Extract the [X, Y] coordinate from the center of the cell holding the provided text.  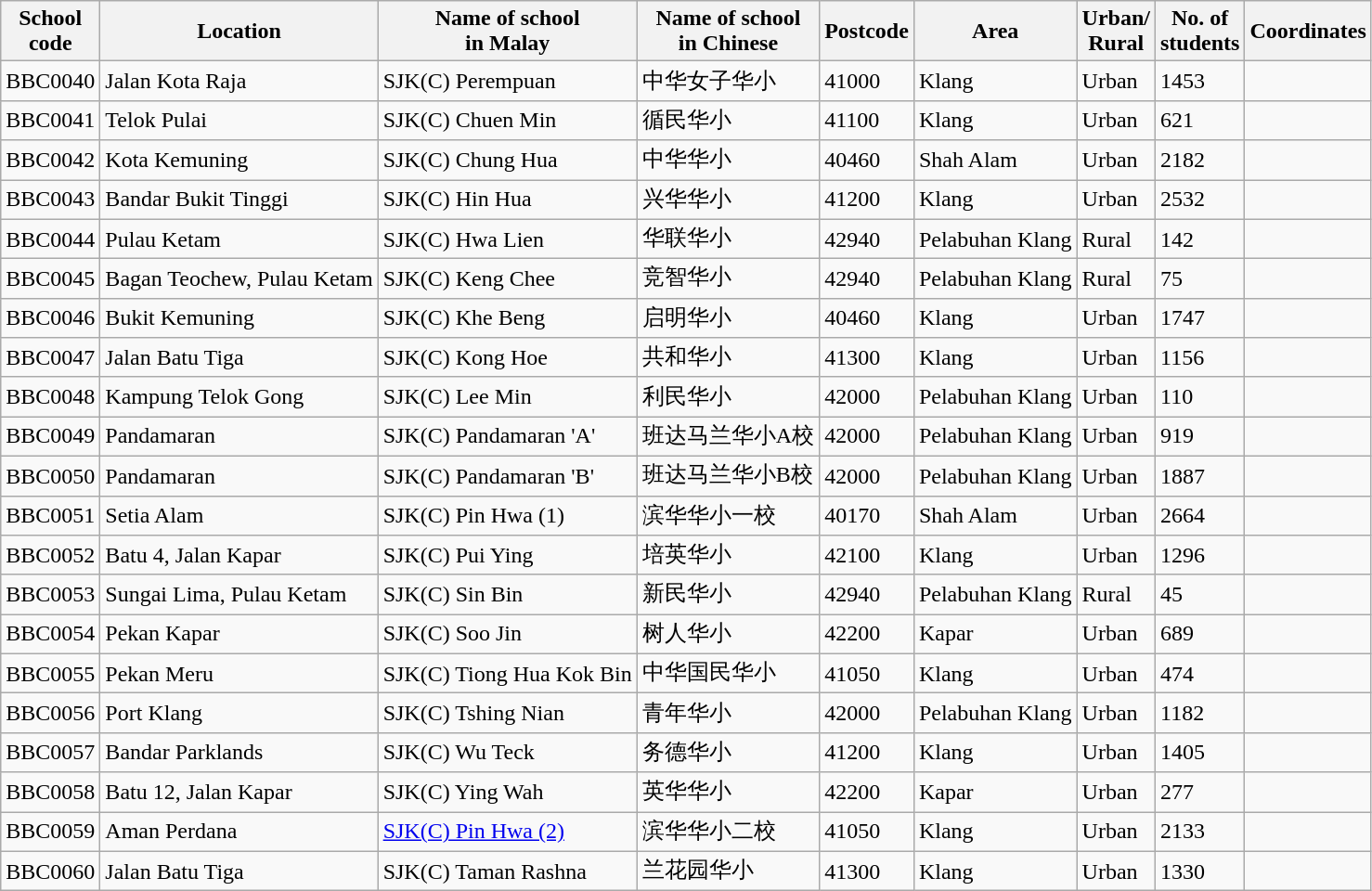
BBC0045 [50, 278]
SJK(C) Kong Hoe [507, 358]
共和华小 [728, 358]
Name of schoolin Malay [507, 32]
40170 [867, 516]
1182 [1199, 713]
Bagan Teochew, Pulau Ketam [239, 278]
1156 [1199, 358]
Bukit Kemuning [239, 317]
BBC0051 [50, 516]
689 [1199, 635]
BBC0056 [50, 713]
2532 [1199, 200]
1405 [1199, 752]
华联华小 [728, 239]
班达马兰华小A校 [728, 436]
Port Klang [239, 713]
BBC0058 [50, 793]
No. ofstudents [1199, 32]
新民华小 [728, 594]
1747 [1199, 317]
SJK(C) Perempuan [507, 82]
SJK(C) Tiong Hua Kok Bin [507, 674]
142 [1199, 239]
SJK(C) Keng Chee [507, 278]
BBC0053 [50, 594]
BBC0057 [50, 752]
BBC0050 [50, 475]
SJK(C) Lee Min [507, 397]
42100 [867, 555]
SJK(C) Tshing Nian [507, 713]
竞智华小 [728, 278]
SJK(C) Hwa Lien [507, 239]
Pekan Meru [239, 674]
务德华小 [728, 752]
Urban/Rural [1116, 32]
BBC0052 [50, 555]
BBC0040 [50, 82]
班达马兰华小B校 [728, 475]
BBC0049 [50, 436]
SJK(C) Wu Teck [507, 752]
Kampung Telok Gong [239, 397]
兴华华小 [728, 200]
621 [1199, 121]
2664 [1199, 516]
BBC0044 [50, 239]
41000 [867, 82]
Batu 12, Jalan Kapar [239, 793]
1453 [1199, 82]
兰花园华小 [728, 871]
BBC0047 [50, 358]
2182 [1199, 160]
Telok Pulai [239, 121]
中华国民华小 [728, 674]
Location [239, 32]
SJK(C) Chuen Min [507, 121]
SJK(C) Ying Wah [507, 793]
SJK(C) Chung Hua [507, 160]
SJK(C) Pin Hwa (2) [507, 832]
Setia Alam [239, 516]
树人华小 [728, 635]
Batu 4, Jalan Kapar [239, 555]
Pekan Kapar [239, 635]
277 [1199, 793]
启明华小 [728, 317]
BBC0046 [50, 317]
Sungai Lima, Pulau Ketam [239, 594]
利民华小 [728, 397]
919 [1199, 436]
Pulau Ketam [239, 239]
110 [1199, 397]
中华女子华小 [728, 82]
Aman Perdana [239, 832]
Bandar Parklands [239, 752]
SJK(C) Hin Hua [507, 200]
BBC0054 [50, 635]
Bandar Bukit Tinggi [239, 200]
SJK(C) Pandamaran 'B' [507, 475]
循民华小 [728, 121]
青年华小 [728, 713]
474 [1199, 674]
BBC0041 [50, 121]
Jalan Kota Raja [239, 82]
英华华小 [728, 793]
SJK(C) Taman Rashna [507, 871]
75 [1199, 278]
培英华小 [728, 555]
1296 [1199, 555]
滨华华小一校 [728, 516]
Postcode [867, 32]
BBC0042 [50, 160]
中华华小 [728, 160]
SJK(C) Pandamaran 'A' [507, 436]
SJK(C) Pui Ying [507, 555]
2133 [1199, 832]
41100 [867, 121]
Area [995, 32]
SJK(C) Khe Beng [507, 317]
SJK(C) Pin Hwa (1) [507, 516]
BBC0060 [50, 871]
1887 [1199, 475]
BBC0055 [50, 674]
Coordinates [1308, 32]
45 [1199, 594]
SJK(C) Soo Jin [507, 635]
Kota Kemuning [239, 160]
Name of schoolin Chinese [728, 32]
Schoolcode [50, 32]
BBC0048 [50, 397]
滨华华小二校 [728, 832]
BBC0059 [50, 832]
BBC0043 [50, 200]
1330 [1199, 871]
SJK(C) Sin Bin [507, 594]
